Search for the cell housing the specified text and yield its (x, y) center coordinate. 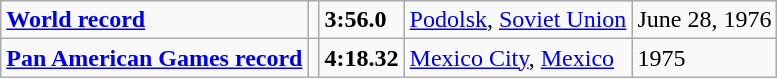
3:56.0 (362, 20)
June 28, 1976 (704, 20)
Pan American Games record (154, 58)
World record (154, 20)
Podolsk, Soviet Union (518, 20)
4:18.32 (362, 58)
1975 (704, 58)
Mexico City, Mexico (518, 58)
